For the text-containing cell, return its midpoint in (x, y) coordinate format. 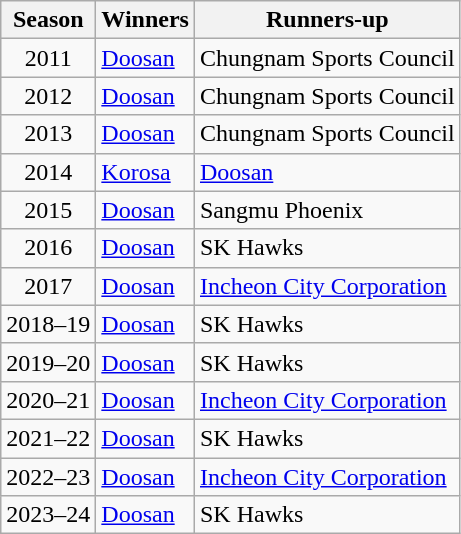
2022–23 (48, 477)
2021–22 (48, 438)
2015 (48, 210)
2013 (48, 134)
2012 (48, 96)
Runners-up (327, 20)
Winners (146, 20)
2023–24 (48, 515)
2011 (48, 58)
2020–21 (48, 400)
2018–19 (48, 324)
2017 (48, 286)
2019–20 (48, 362)
Korosa (146, 172)
Season (48, 20)
Sangmu Phoenix (327, 210)
2014 (48, 172)
2016 (48, 248)
